Identify which cell holds the provided text, then report its [X, Y] central coordinate. 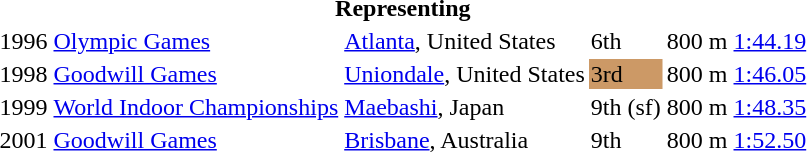
Uniondale, United States [465, 74]
Atlanta, United States [465, 41]
Maebashi, Japan [465, 107]
6th [626, 41]
Olympic Games [196, 41]
World Indoor Championships [196, 107]
9th (sf) [626, 107]
Goodwill Games [196, 74]
3rd [626, 74]
